For the text-containing cell, return its midpoint in (x, y) coordinate format. 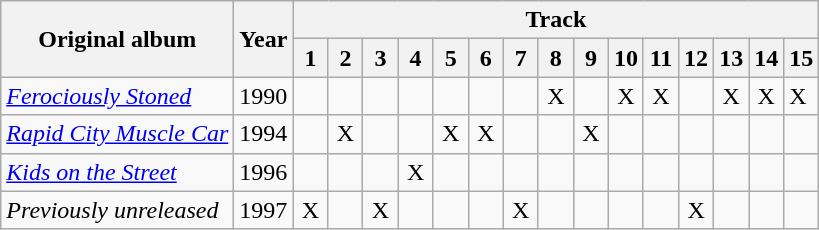
10 (626, 58)
Previously unreleased (118, 210)
Rapid City Muscle Car (118, 134)
3 (380, 58)
Track (556, 20)
2 (346, 58)
5 (450, 58)
1990 (264, 96)
1997 (264, 210)
11 (660, 58)
15 (802, 58)
12 (696, 58)
Original album (118, 39)
4 (416, 58)
1 (310, 58)
7 (520, 58)
13 (732, 58)
9 (590, 58)
Kids on the Street (118, 172)
1996 (264, 172)
14 (766, 58)
6 (486, 58)
Year (264, 39)
1994 (264, 134)
8 (556, 58)
Ferociously Stoned (118, 96)
